Determine the (X, Y) coordinate at the center of the cell enclosing the given text.  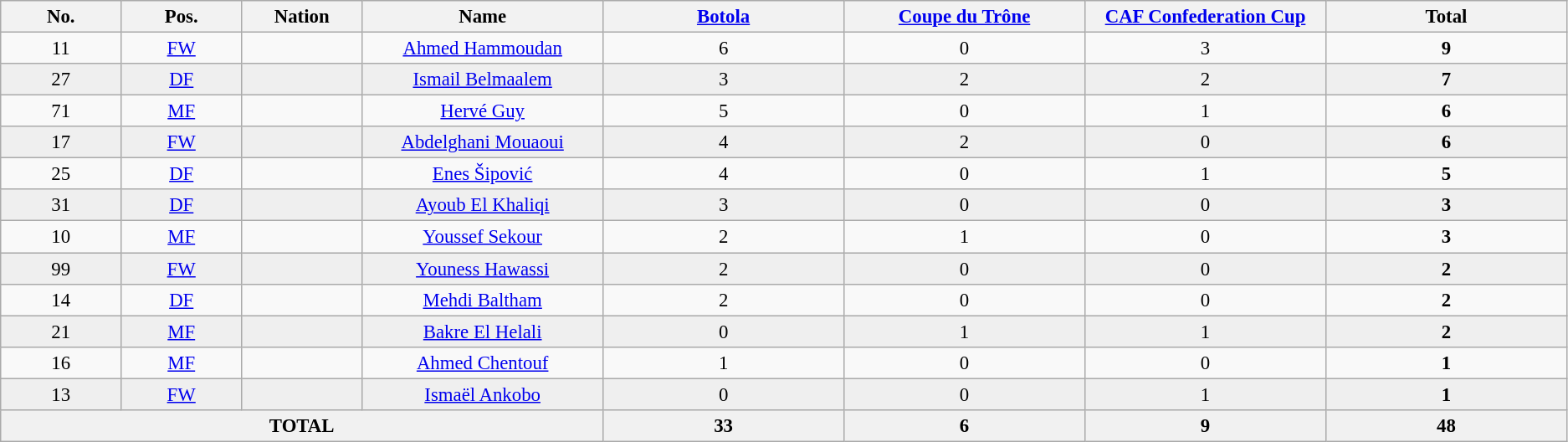
Nation (302, 17)
17 (61, 142)
13 (61, 394)
Ismaël Ankobo (483, 394)
Ahmed Chentouf (483, 362)
27 (61, 80)
Hervé Guy (483, 111)
Youssef Sekour (483, 237)
14 (61, 300)
33 (724, 426)
Enes Šipović (483, 174)
Ahmed Hammoudan (483, 49)
Botola (724, 17)
31 (61, 205)
71 (61, 111)
Coupe du Trône (965, 17)
Mehdi Baltham (483, 300)
99 (61, 269)
10 (61, 237)
Total (1446, 17)
TOTAL (302, 426)
Youness Hawassi (483, 269)
48 (1446, 426)
16 (61, 362)
CAF Confederation Cup (1206, 17)
21 (61, 331)
Pos. (182, 17)
7 (1446, 80)
No. (61, 17)
Ismail Belmaalem (483, 80)
Ayoub El Khaliqi (483, 205)
Name (483, 17)
Bakre El Helali (483, 331)
Abdelghani Mouaoui (483, 142)
25 (61, 174)
11 (61, 49)
